For the text-containing cell, return its midpoint in (X, Y) coordinate format. 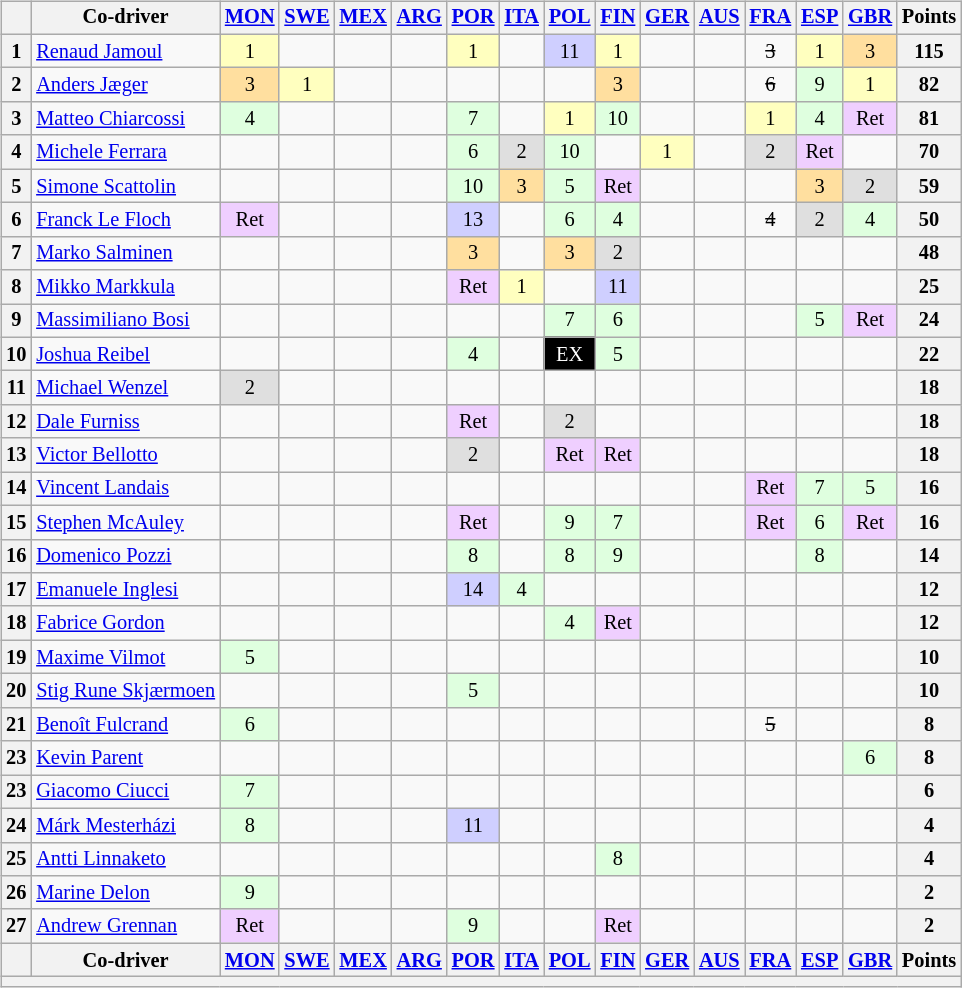
115 (929, 51)
Andrew Grennan (126, 926)
20 (16, 691)
70 (929, 152)
Victor Bellotto (126, 455)
Maxime Vilmot (126, 657)
Michele Ferrara (126, 152)
19 (16, 657)
Giacomo Ciucci (126, 792)
Marine Delon (126, 893)
50 (929, 220)
Márk Mesterházi (126, 825)
Stephen McAuley (126, 522)
Simone Scattolin (126, 186)
Michael Wenzel (126, 388)
Marko Salminen (126, 253)
Domenico Pozzi (126, 556)
Emanuele Inglesi (126, 590)
27 (16, 926)
81 (929, 119)
22 (929, 354)
Joshua Reibel (126, 354)
Fabrice Gordon (126, 623)
Franck Le Floch (126, 220)
EX (570, 354)
Vincent Landais (126, 489)
21 (16, 724)
Renaud Jamoul (126, 51)
82 (929, 85)
Antti Linnaketo (126, 859)
Dale Furniss (126, 422)
59 (929, 186)
26 (16, 893)
Anders Jæger (126, 85)
17 (16, 590)
Massimiliano Bosi (126, 321)
15 (16, 522)
Kevin Parent (126, 758)
Mikko Markkula (126, 287)
Stig Rune Skjærmoen (126, 691)
48 (929, 253)
Matteo Chiarcossi (126, 119)
Benoît Fulcrand (126, 724)
